For the text-containing cell, return its midpoint in [x, y] coordinate format. 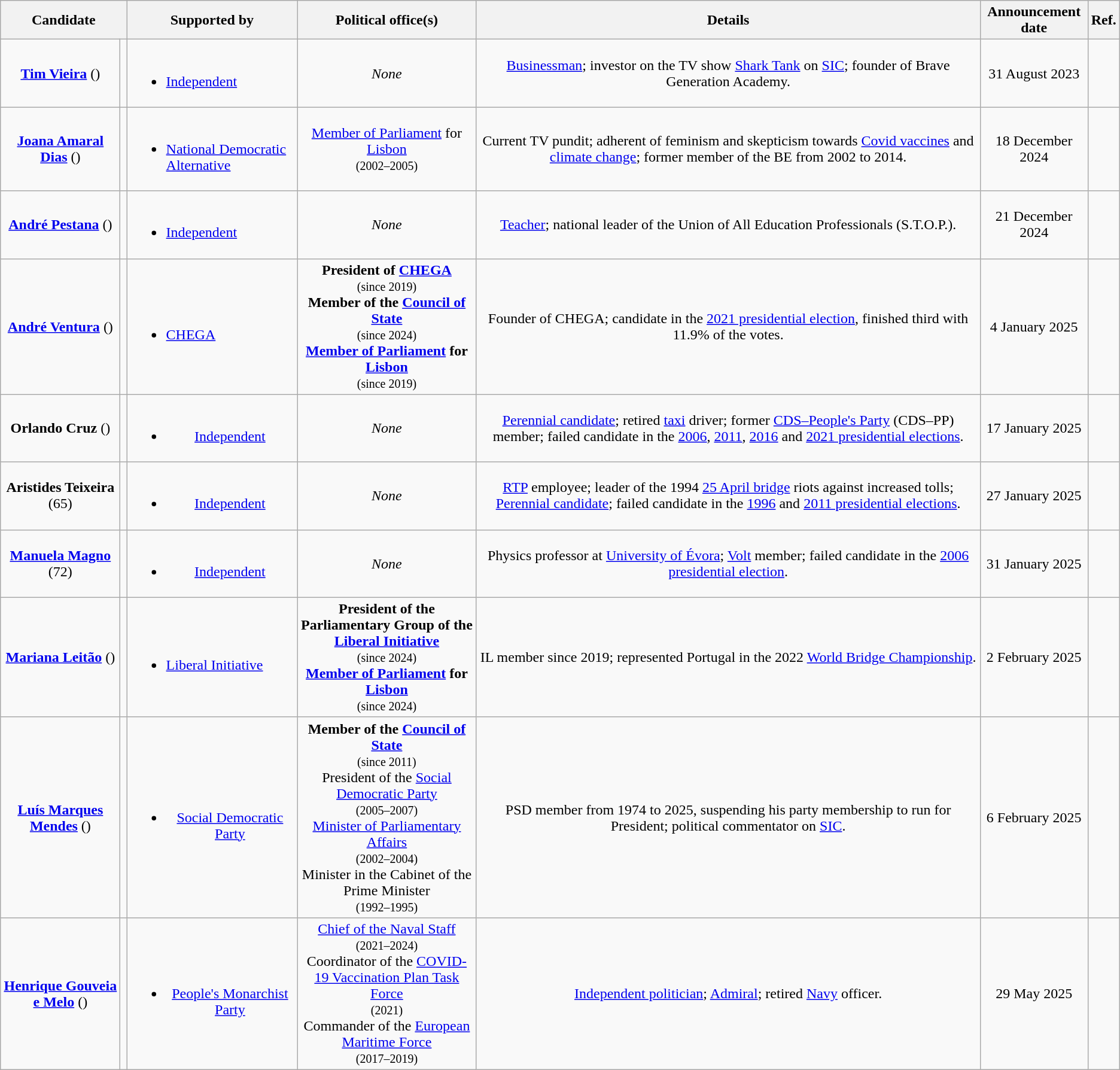
Henrique Gouveia e Melo () [60, 993]
6 February 2025 [1034, 817]
21 December 2024 [1034, 225]
Independent politician; Admiral; retired Navy officer. [728, 993]
Chief of the Naval Staff(2021–2024)Coordinator of the COVID-19 Vaccination Plan Task Force(2021)Commander of the European Maritime Force(2017–2019) [386, 993]
Aristides Teixeira (65) [60, 496]
Businessman; investor on the TV show Shark Tank on SIC; founder of Brave Generation Academy. [728, 73]
2 February 2025 [1034, 657]
Ref. [1103, 20]
Physics professor at University of Évora; Volt member; failed candidate in the 2006 presidential election. [728, 564]
Orlando Cruz () [60, 428]
People's Monarchist Party [212, 993]
Member of Parliament for Lisbon(2002–2005) [386, 149]
President of the Parliamentary Group of the Liberal Initiative(since 2024)Member of Parliament for Lisbon(since 2024) [386, 657]
17 January 2025 [1034, 428]
President of CHEGA(since 2019)Member of the Council of State(since 2024)Member of Parliament for Lisbon(since 2019) [386, 327]
Supported by [212, 20]
18 December 2024 [1034, 149]
André Pestana () [60, 225]
Teacher; national leader of the Union of All Education Professionals (S.T.O.P.). [728, 225]
National Democratic Alternative [212, 149]
Founder of CHEGA; candidate in the 2021 presidential election, finished third with 11.9% of the votes. [728, 327]
Current TV pundit; adherent of feminism and skepticism towards Covid vaccines and climate change; former member of the BE from 2002 to 2014. [728, 149]
Social Democratic Party [212, 817]
31 August 2023 [1034, 73]
29 May 2025 [1034, 993]
CHEGA [212, 327]
27 January 2025 [1034, 496]
4 January 2025 [1034, 327]
Announcementdate [1034, 20]
Tim Vieira () [60, 73]
André Ventura () [60, 327]
Candidate [63, 20]
Manuela Magno (72) [60, 564]
Liberal Initiative [212, 657]
31 January 2025 [1034, 564]
Political office(s) [386, 20]
PSD member from 1974 to 2025, suspending his party membership to run for President; political commentator on SIC. [728, 817]
Joana Amaral Dias () [60, 149]
Mariana Leitão () [60, 657]
Details [728, 20]
IL member since 2019; represented Portugal in the 2022 World Bridge Championship. [728, 657]
Luís Marques Mendes () [60, 817]
